Provide the [X, Y] coordinate of the cell's center where the given text is located.  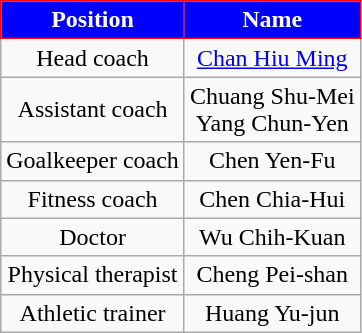
Chen Yen-Fu [272, 161]
Athletic trainer [93, 313]
Chuang Shu-Mei Yang Chun-Yen [272, 110]
Head coach [93, 58]
Doctor [93, 237]
Physical therapist [93, 275]
Huang Yu-jun [272, 313]
Position [93, 20]
Name [272, 20]
Goalkeeper coach [93, 161]
Fitness coach [93, 199]
Wu Chih-Kuan [272, 237]
Chen Chia-Hui [272, 199]
Assistant coach [93, 110]
Chan Hiu Ming [272, 58]
Cheng Pei-shan [272, 275]
